Find where the given text appears and provide that cell's center as [x, y] coordinate. 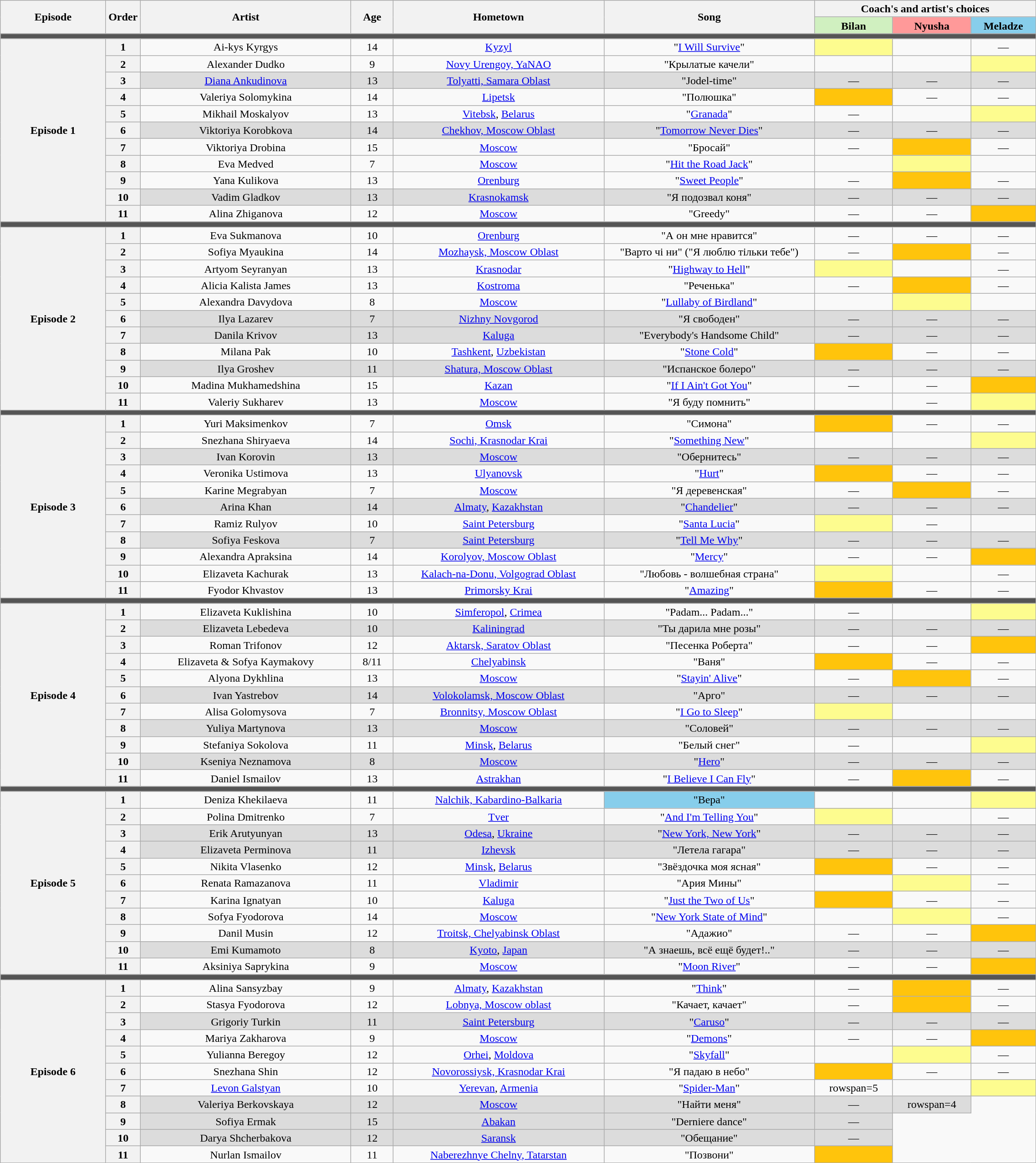
"I Go to Sleep" [709, 711]
Shatura, Moscow Oblast [498, 369]
Elizaveta Kuklishina [246, 612]
Kazan [498, 385]
Levon Galstyan [246, 1088]
Veronika Ustimova [246, 474]
"Позвони" [709, 1155]
Abakan [498, 1121]
Eva Medved [246, 164]
"Звёздочка моя ясная" [709, 866]
Nizhny Novgorod [498, 319]
Mozhaysk, Moscow Oblast [498, 252]
Orhei, Moldova [498, 1055]
Ilya Groshev [246, 369]
"Santa Lucia" [709, 524]
Polina Dmitrenko [246, 816]
Tver [498, 816]
Ulyanovsk [498, 474]
Stasya Fyodorova [246, 1005]
Episode 4 [53, 695]
Bilan [854, 26]
Alina Zhiganova [246, 214]
Tashkent, Uzbekistan [498, 352]
Episode 2 [53, 318]
Astrakhan [498, 778]
Milana Pak [246, 352]
Aktarsk, Saratov Oblast [498, 645]
"Derniere dance" [709, 1121]
Alexander Dudko [246, 64]
Renata Ramazanova [246, 883]
"Арго" [709, 695]
Kyzyl [498, 47]
Omsk [498, 423]
Elizaveta Perminova [246, 850]
Diana Ankudinova [246, 80]
Kseniya Neznamova [246, 761]
"Ты дарила мне розы" [709, 628]
Tolyatti, Samara Oblast [498, 80]
Bronnitsy, Moscow Oblast [498, 711]
"Jodel-time" [709, 80]
"Hero" [709, 761]
Yulianna Beregoy [246, 1055]
Elizaveta & Sofya Kaymakovy [246, 661]
Alexandra Apraksina [246, 556]
"Реченька" [709, 285]
Karine Megrabyan [246, 490]
"Я падаю в небо" [709, 1071]
Viktoriya Drobina [246, 147]
"Симона" [709, 423]
Valeriya Solomykina [246, 97]
"Everybody's Handsome Child" [709, 335]
"Полюшка" [709, 97]
Nyusha [932, 26]
"Caruso" [709, 1021]
Episode 5 [53, 883]
"Hit the Road Jack" [709, 164]
Naberezhnye Chelny, Tatarstan [498, 1155]
Meladze [1003, 26]
Yana Kulikova [246, 180]
Hometown [498, 17]
"Варто чi ни" ("Я люблю тільки тебе") [709, 252]
Erik Arutyunyan [246, 833]
Sofya Fyodorova [246, 916]
Kostroma [498, 285]
Stefaniya Sokolova [246, 745]
Grigoriy Turkin [246, 1021]
"А он мне нравится" [709, 235]
"Ваня" [709, 661]
Karina Ignatyan [246, 900]
"Ария Мины" [709, 883]
Darya Shcherbakova [246, 1137]
"Amazing" [709, 590]
Valeriya Berkovskaya [246, 1105]
Korolyov, Moscow Oblast [498, 556]
"New York, New York" [709, 833]
rowspan=4 [932, 1105]
Coach's and artist's choices [925, 9]
"Любовь - волшебная страна" [709, 573]
Snezhana Shiryaeva [246, 440]
Alisa Golomysova [246, 711]
"Я свободен" [709, 319]
Kyoto, Japan [498, 950]
Danila Krivov [246, 335]
"Something New" [709, 440]
"Найти меня" [709, 1105]
Daniel Ismailov [246, 778]
Eva Sukmanova [246, 235]
"Spider-Man" [709, 1088]
"Just the Two of Us" [709, 900]
Ivan Yastrebov [246, 695]
rowspan=5 [854, 1088]
"Адажио" [709, 933]
Episode 3 [53, 506]
Madina Mukhamedshina [246, 385]
Yuri Maksimenkov [246, 423]
Vadim Gladkov [246, 197]
"If I Ain't Got You" [709, 385]
"Think" [709, 988]
Snezhana Shin [246, 1071]
Alexandra Davydova [246, 301]
"Tell Me Why" [709, 540]
Ai-kys Kyrgys [246, 47]
Krasnokamsk [498, 197]
Fyodor Khvastov [246, 590]
Kaliningrad [498, 628]
Nikita Vlasenko [246, 866]
"Соловей" [709, 729]
"Demons" [709, 1038]
Volokolamsk, Moscow Oblast [498, 695]
Order [123, 17]
Lobnya, Moscow oblast [498, 1005]
Nurlan Ismailov [246, 1155]
"Highway to Hell" [709, 269]
Episode 6 [53, 1071]
Ilya Lazarev [246, 319]
Sofiya Ermak [246, 1121]
Yerevan, Armenia [498, 1088]
"Tomorrow Never Dies" [709, 130]
Artist [246, 17]
Arina Khan [246, 506]
Troitsk, Chelyabinsk Oblast [498, 933]
"Качает, качает" [709, 1005]
Mikhail Moskalyov [246, 114]
Episode 1 [53, 130]
Deniza Khekilaeva [246, 800]
Kalach-na-Donu, Volgograd Oblast [498, 573]
"Крылатые качели" [709, 64]
"Granada" [709, 114]
Yuliya Martynova [246, 729]
"Greedy" [709, 214]
Episode [53, 17]
Ivan Korovin [246, 457]
"Я буду помнить" [709, 402]
Sofiya Feskova [246, 540]
Emi Kumamoto [246, 950]
"Stayin' Alive" [709, 678]
Age [373, 17]
"Padam... Padam..." [709, 612]
"А знаешь, всё ещё будет!.." [709, 950]
"Я деревенская" [709, 490]
Aksiniya Saprykina [246, 966]
"Я подозвал коня" [709, 197]
Alicia Kalista James [246, 285]
"I Will Survive" [709, 47]
"Stone Cold" [709, 352]
Simferopol, Crimea [498, 612]
Novy Urengoy, YaNAO [498, 64]
"Mercy" [709, 556]
"Песенка Роберта" [709, 645]
"Skyfall" [709, 1055]
Nalchik, Kabardino-Balkaria [498, 800]
"And I'm Telling You" [709, 816]
Sochi, Krasnodar Krai [498, 440]
Chekhov, Moscow Oblast [498, 130]
Elizaveta Kachurak [246, 573]
"Moon River" [709, 966]
Odesa, Ukraine [498, 833]
"Hurt" [709, 474]
Roman Trifonov [246, 645]
"Sweet People" [709, 180]
"New York State of Mind" [709, 916]
Chelyabinsk [498, 661]
"Обернитесь" [709, 457]
Danil Musin [246, 933]
Valeriy Sukharev [246, 402]
Artyom Seyranyan [246, 269]
"Обещание" [709, 1137]
"Испанское болеро" [709, 369]
Alina Sansyzbay [246, 988]
Lipetsk [498, 97]
Mariya Zakharova [246, 1038]
"I Believe I Can Fly" [709, 778]
"Летела гагара" [709, 850]
Song [709, 17]
Alyona Dykhlina [246, 678]
Viktoriya Korobkova [246, 130]
Ramiz Rulyov [246, 524]
"Бросай" [709, 147]
Vladimir [498, 883]
"Chandelier" [709, 506]
Krasnodar [498, 269]
Elizaveta Lebedeva [246, 628]
Izhevsk [498, 850]
Primorsky Krai [498, 590]
Sofiya Myaukina [246, 252]
Novorossiysk, Krasnodar Krai [498, 1071]
Saransk [498, 1137]
8/11 [373, 661]
"Lullaby of Birdland" [709, 301]
"Белый снег" [709, 745]
Vitebsk, Belarus [498, 114]
"Вера" [709, 800]
